For the text-containing cell, return its midpoint in [x, y] coordinate format. 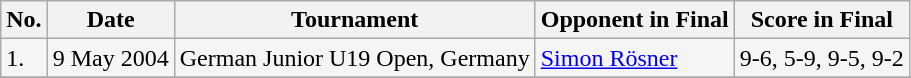
Simon Rösner [634, 58]
Score in Final [822, 20]
1. [24, 58]
Date [110, 20]
Opponent in Final [634, 20]
9-6, 5-9, 9-5, 9-2 [822, 58]
Tournament [354, 20]
German Junior U19 Open, Germany [354, 58]
9 May 2004 [110, 58]
No. [24, 20]
